Detect which cell encompasses the target text, then output its [x, y] center coordinate. 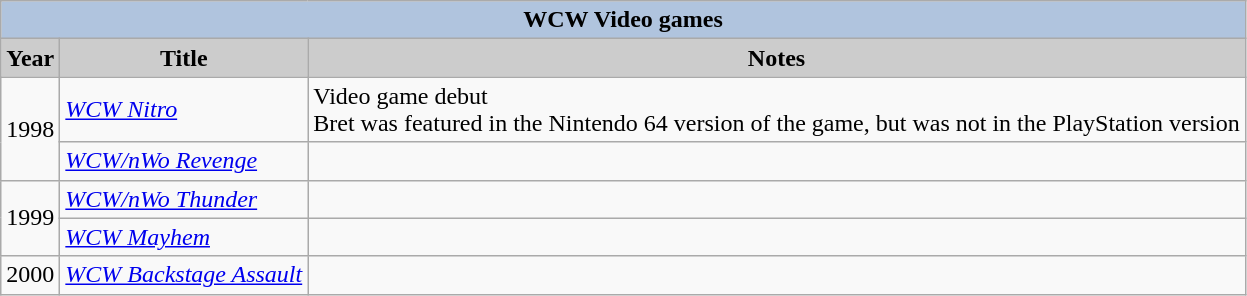
Notes [777, 58]
WCW Mayhem [184, 237]
1999 [30, 218]
Title [184, 58]
Video game debut Bret was featured in the Nintendo 64 version of the game, but was not in the PlayStation version [777, 110]
2000 [30, 275]
WCW/nWo Thunder [184, 199]
Year [30, 58]
WCW/nWo Revenge [184, 161]
WCW Video games [624, 20]
WCW Nitro [184, 110]
1998 [30, 128]
WCW Backstage Assault [184, 275]
